Scan for the cell matching the given text and deliver its (x, y) coordinate at center. 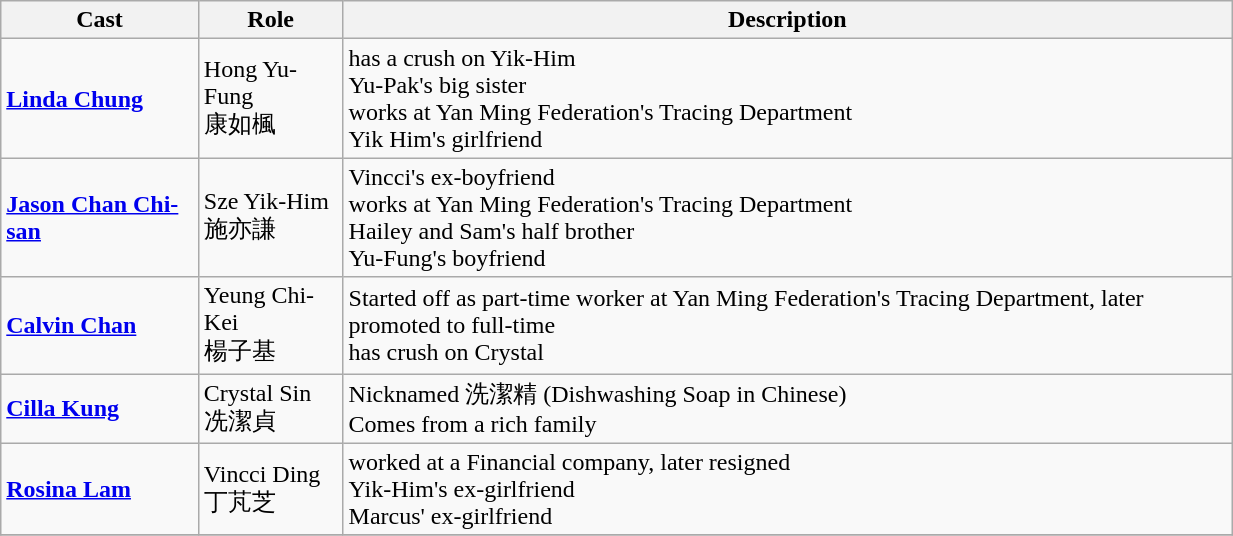
Cast (100, 20)
Role (270, 20)
Rosina Lam (100, 489)
Vincci Ding丁芃芝 (270, 489)
Hong Yu-Fung康如楓 (270, 98)
Nicknamed 洗潔精 (Dishwashing Soap in Chinese)Comes from a rich family (788, 409)
Calvin Chan (100, 326)
Started off as part-time worker at Yan Ming Federation's Tracing Department, later promoted to full-time has crush on Crystal (788, 326)
Crystal Sin冼潔貞 (270, 409)
worked at a Financial company, later resignedYik-Him's ex-girlfriendMarcus' ex-girlfriend (788, 489)
Yeung Chi-Kei楊子基 (270, 326)
Linda Chung (100, 98)
Description (788, 20)
has a crush on Yik-HimYu-Pak's big sisterworks at Yan Ming Federation's Tracing DepartmentYik Him's girlfriend (788, 98)
Sze Yik-Him施亦謙 (270, 218)
Vincci's ex-boyfriendworks at Yan Ming Federation's Tracing DepartmentHailey and Sam's half brotherYu-Fung's boyfriend (788, 218)
Cilla Kung (100, 409)
Jason Chan Chi-san (100, 218)
